Capture the cell that displays the provided text and extract its [X, Y] central coordinate. 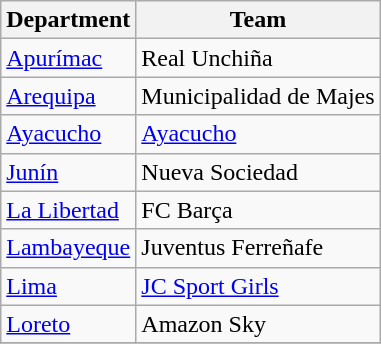
Lambayeque [68, 248]
Nueva Sociedad [258, 172]
Lima [68, 286]
Amazon Sky [258, 324]
Juventus Ferreñafe [258, 248]
Municipalidad de Majes [258, 96]
Arequipa [68, 96]
Department [68, 20]
La Libertad [68, 210]
Junín [68, 172]
Real Unchiña [258, 58]
Apurímac [68, 58]
Loreto [68, 324]
JC Sport Girls [258, 286]
Team [258, 20]
FC Barça [258, 210]
